Find where the given text appears and provide that cell's center as [x, y] coordinate. 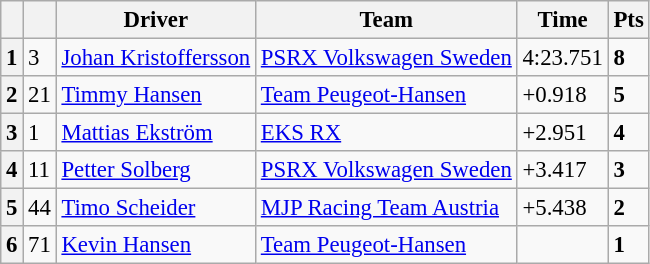
Timo Scheider [156, 208]
Johan Kristoffersson [156, 58]
6 [12, 245]
Kevin Hansen [156, 245]
EKS RX [386, 133]
44 [40, 208]
4:23.751 [562, 58]
Mattias Ekström [156, 133]
+2.951 [562, 133]
+0.918 [562, 95]
21 [40, 95]
Team [386, 20]
+3.417 [562, 170]
Pts [628, 20]
Petter Solberg [156, 170]
Time [562, 20]
Timmy Hansen [156, 95]
11 [40, 170]
Driver [156, 20]
71 [40, 245]
8 [628, 58]
MJP Racing Team Austria [386, 208]
+5.438 [562, 208]
